Return the (X, Y) coordinate for the center point of the cell that contains the specified text.  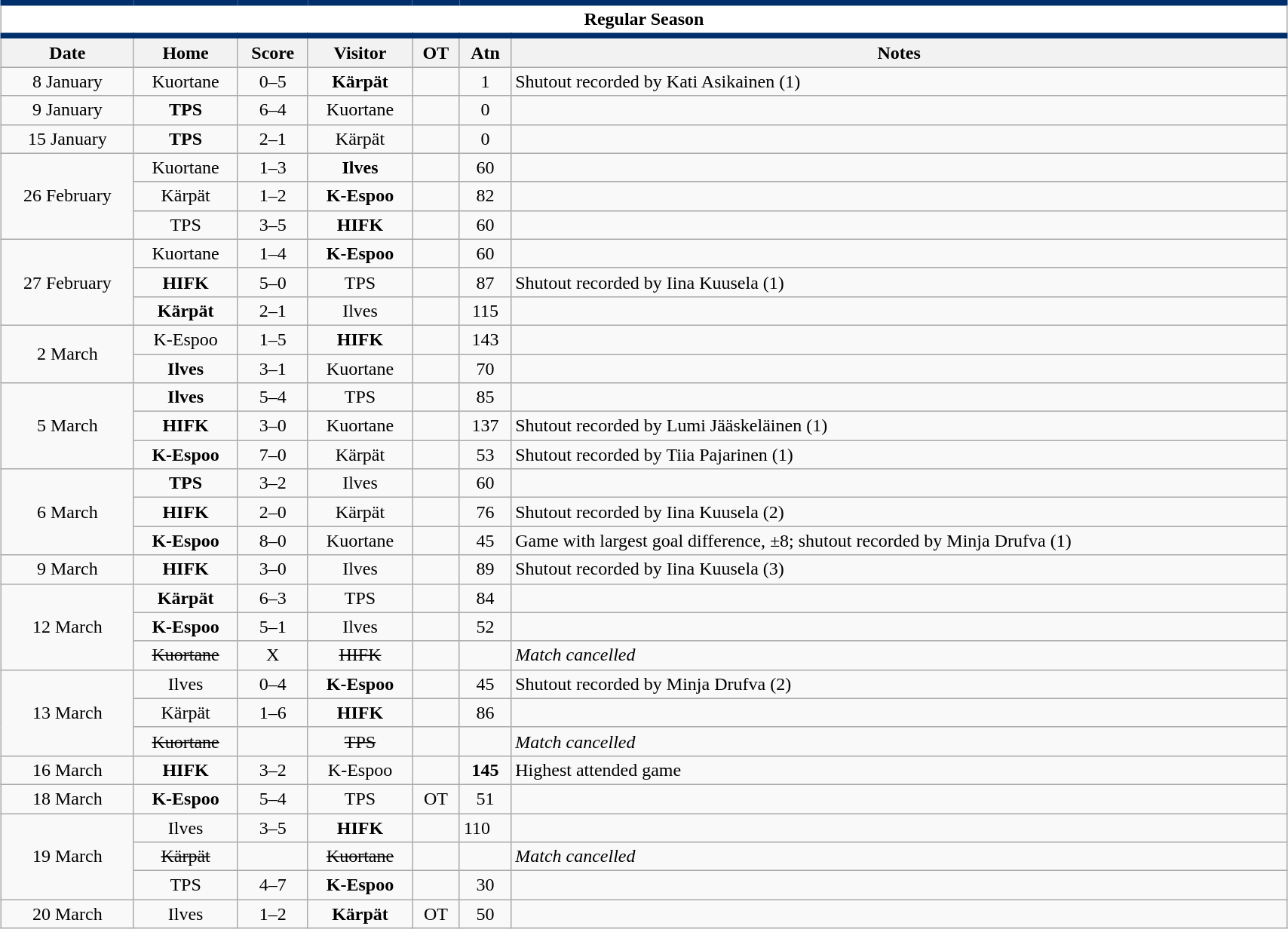
110 (485, 827)
4–7 (273, 885)
12 March (68, 627)
70 (485, 369)
53 (485, 455)
51 (485, 799)
Shutout recorded by Kati Asikainen (1) (899, 81)
0–5 (273, 81)
5–0 (273, 282)
26 February (68, 196)
8 January (68, 81)
86 (485, 713)
X (273, 655)
137 (485, 426)
1–3 (273, 167)
Date (68, 51)
Atn (485, 51)
7–0 (273, 455)
85 (485, 397)
84 (485, 598)
6–4 (273, 110)
87 (485, 282)
6 March (68, 512)
30 (485, 885)
Notes (899, 51)
Shutout recorded by Iina Kuusela (3) (899, 569)
Visitor (360, 51)
2–0 (273, 512)
89 (485, 569)
20 March (68, 914)
2 March (68, 354)
3–1 (273, 369)
13 March (68, 713)
1 (485, 81)
5 March (68, 426)
8–0 (273, 541)
16 March (68, 770)
Score (273, 51)
Shutout recorded by Minja Drufva (2) (899, 684)
0–4 (273, 684)
9 January (68, 110)
50 (485, 914)
115 (485, 311)
76 (485, 512)
5–1 (273, 627)
145 (485, 770)
Game with largest goal difference, ±8; shutout recorded by Minja Drufva (1) (899, 541)
15 January (68, 139)
143 (485, 339)
52 (485, 627)
19 March (68, 856)
18 March (68, 799)
82 (485, 196)
27 February (68, 282)
1–6 (273, 713)
Regular Season (644, 20)
9 March (68, 569)
1–5 (273, 339)
1–4 (273, 253)
Shutout recorded by Tiia Pajarinen (1) (899, 455)
Shutout recorded by Iina Kuusela (2) (899, 512)
Highest attended game (899, 770)
6–3 (273, 598)
Home (186, 51)
Shutout recorded by Iina Kuusela (1) (899, 282)
Shutout recorded by Lumi Jääskeläinen (1) (899, 426)
